Find where the given text appears and provide that cell's center as [X, Y] coordinate. 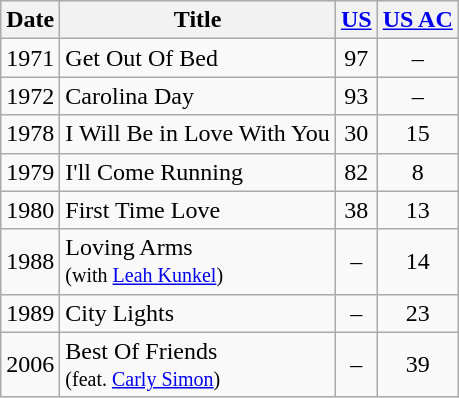
1980 [30, 210]
Carolina Day [198, 96]
14 [418, 262]
23 [418, 313]
8 [418, 172]
82 [356, 172]
1988 [30, 262]
1989 [30, 313]
2006 [30, 364]
Get Out Of Bed [198, 58]
97 [356, 58]
38 [356, 210]
I'll Come Running [198, 172]
I Will Be in Love With You [198, 134]
First Time Love [198, 210]
15 [418, 134]
93 [356, 96]
1979 [30, 172]
30 [356, 134]
13 [418, 210]
1972 [30, 96]
US AC [418, 20]
Loving Arms(with Leah Kunkel) [198, 262]
Date [30, 20]
1971 [30, 58]
Best Of Friends(feat. Carly Simon) [198, 364]
US [356, 20]
City Lights [198, 313]
39 [418, 364]
Title [198, 20]
1978 [30, 134]
